Determine the [x, y] coordinate at the center of the cell enclosing the given text.  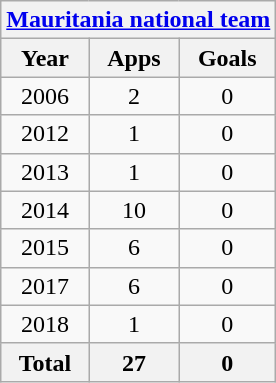
10 [134, 210]
Mauritania national team [138, 20]
Goals [228, 58]
2015 [45, 248]
Apps [134, 58]
2 [134, 96]
2014 [45, 210]
2017 [45, 286]
2012 [45, 134]
27 [134, 362]
Total [45, 362]
2006 [45, 96]
2018 [45, 324]
Year [45, 58]
2013 [45, 172]
